Locate the cell with the specified text and output its (X, Y) center coordinate. 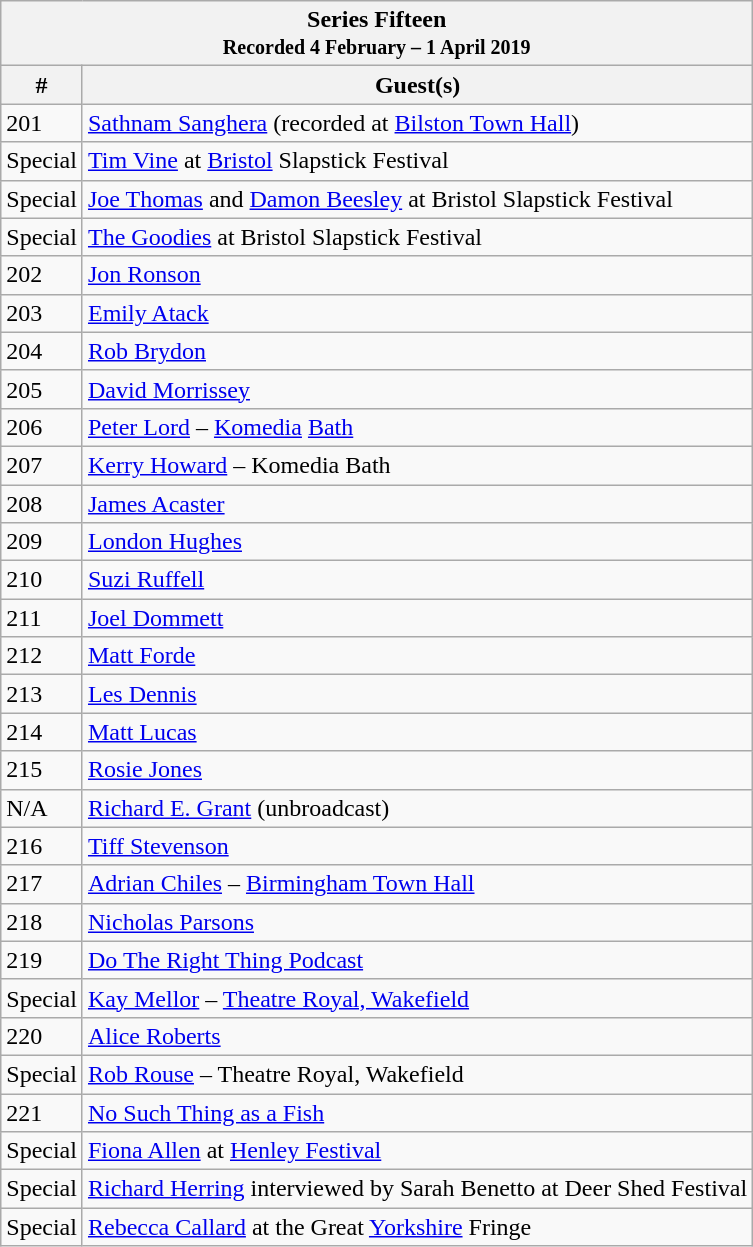
Nicholas Parsons (417, 922)
217 (42, 884)
213 (42, 694)
221 (42, 1113)
Alice Roberts (417, 1036)
Peter Lord – Komedia Bath (417, 427)
211 (42, 618)
220 (42, 1036)
# (42, 85)
London Hughes (417, 542)
Matt Lucas (417, 732)
215 (42, 770)
Richard E. Grant (unbroadcast) (417, 808)
219 (42, 960)
204 (42, 351)
208 (42, 503)
Kay Mellor – Theatre Royal, Wakefield (417, 998)
212 (42, 656)
Les Dennis (417, 694)
Suzi Ruffell (417, 580)
N/A (42, 808)
Rosie Jones (417, 770)
203 (42, 313)
No Such Thing as a Fish (417, 1113)
Emily Atack (417, 313)
Jon Ronson (417, 275)
Joel Dommett (417, 618)
216 (42, 846)
Rebecca Callard at the Great Yorkshire Fringe (417, 1227)
Do The Right Thing Podcast (417, 960)
Rob Rouse – Theatre Royal, Wakefield (417, 1074)
207 (42, 465)
James Acaster (417, 503)
Matt Forde (417, 656)
The Goodies at Bristol Slapstick Festival (417, 237)
Sathnam Sanghera (recorded at Bilston Town Hall) (417, 123)
Tiff Stevenson (417, 846)
Tim Vine at Bristol Slapstick Festival (417, 161)
Adrian Chiles – Birmingham Town Hall (417, 884)
Fiona Allen at Henley Festival (417, 1151)
201 (42, 123)
209 (42, 542)
Rob Brydon (417, 351)
Guest(s) (417, 85)
210 (42, 580)
206 (42, 427)
202 (42, 275)
Joe Thomas and Damon Beesley at Bristol Slapstick Festival (417, 199)
218 (42, 922)
Series FifteenRecorded 4 February – 1 April 2019 (377, 34)
205 (42, 389)
214 (42, 732)
David Morrissey (417, 389)
Richard Herring interviewed by Sarah Benetto at Deer Shed Festival (417, 1189)
Kerry Howard – Komedia Bath (417, 465)
